Output the [X, Y] coordinate of the center of the cell containing the given text.  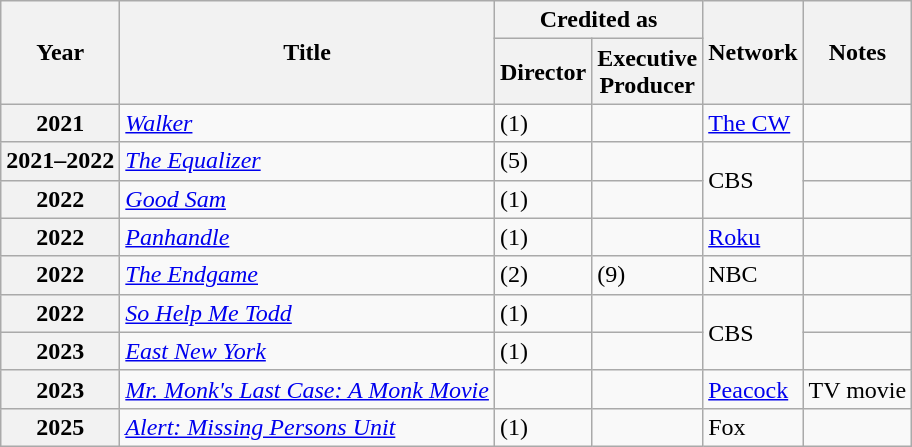
Network [753, 52]
2025 [60, 427]
2021 [60, 123]
ExecutiveProducer [648, 72]
The CW [753, 123]
Roku [753, 237]
Peacock [753, 389]
Good Sam [308, 199]
(5) [542, 161]
2021–2022 [60, 161]
Alert: Missing Persons Unit [308, 427]
Mr. Monk's Last Case: A Monk Movie [308, 389]
Credited as [598, 20]
(2) [542, 275]
Fox [753, 427]
Title [308, 52]
Notes [858, 52]
The Equalizer [308, 161]
Director [542, 72]
TV movie [858, 389]
NBC [753, 275]
East New York [308, 351]
Panhandle [308, 237]
(9) [648, 275]
So Help Me Todd [308, 313]
Walker [308, 123]
Year [60, 52]
The Endgame [308, 275]
